For the text-containing cell, return its midpoint in [X, Y] coordinate format. 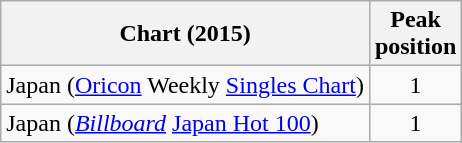
Japan (Oricon Weekly Singles Chart) [186, 85]
Chart (2015) [186, 34]
Peakposition [415, 34]
Japan (Billboard Japan Hot 100) [186, 123]
